From the cell containing the given text, extract its center point as (x, y) coordinate. 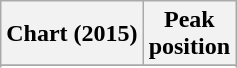
Chart (2015) (72, 34)
Peakposition (189, 34)
